Capture the cell that displays the provided text and extract its [x, y] central coordinate. 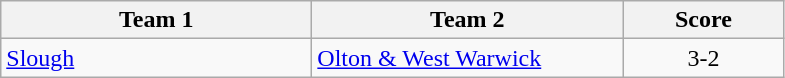
Team 2 [468, 20]
Score [704, 20]
3-2 [704, 58]
Team 1 [156, 20]
Slough [156, 58]
Olton & West Warwick [468, 58]
